Detect which cell encompasses the target text, then output its [x, y] center coordinate. 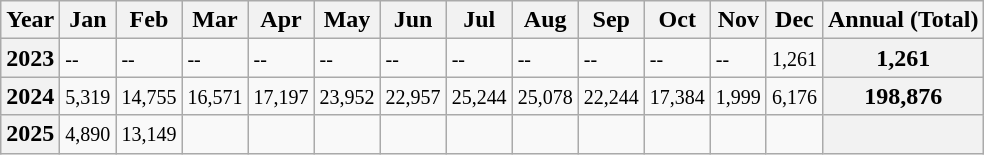
6,176 [794, 96]
2025 [30, 134]
Sep [611, 20]
Nov [738, 20]
17,384 [677, 96]
Oct [677, 20]
1,999 [738, 96]
5,319 [88, 96]
23,952 [347, 96]
22,244 [611, 96]
25,244 [479, 96]
14,755 [149, 96]
Feb [149, 20]
4,890 [88, 134]
13,149 [149, 134]
Apr [281, 20]
25,078 [545, 96]
22,957 [413, 96]
2023 [30, 58]
Dec [794, 20]
Jan [88, 20]
Jul [479, 20]
2024 [30, 96]
Aug [545, 20]
Mar [215, 20]
Jun [413, 20]
198,876 [903, 96]
Annual (Total) [903, 20]
16,571 [215, 96]
May [347, 20]
17,197 [281, 96]
Year [30, 20]
